Determine the (X, Y) coordinate at the center of the cell enclosing the given text.  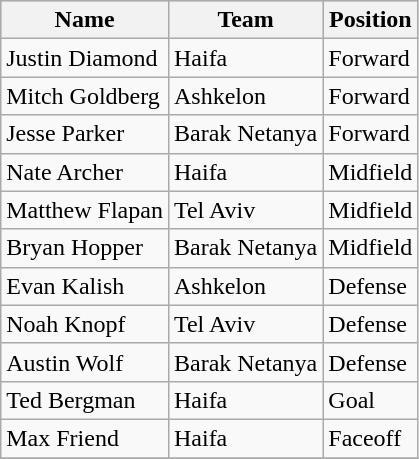
Jesse Parker (85, 134)
Matthew Flapan (85, 210)
Justin Diamond (85, 58)
Evan Kalish (85, 286)
Noah Knopf (85, 324)
Faceoff (370, 438)
Name (85, 20)
Max Friend (85, 438)
Bryan Hopper (85, 248)
Goal (370, 400)
Team (245, 20)
Austin Wolf (85, 362)
Position (370, 20)
Ted Bergman (85, 400)
Mitch Goldberg (85, 96)
Nate Archer (85, 172)
